Scan for the cell matching the given text and deliver its (x, y) coordinate at center. 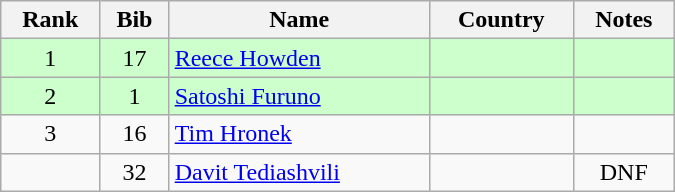
3 (50, 134)
DNF (624, 172)
2 (50, 96)
Reece Howden (299, 58)
Satoshi Furuno (299, 96)
Notes (624, 20)
Country (501, 20)
Tim Hronek (299, 134)
17 (134, 58)
Rank (50, 20)
16 (134, 134)
Bib (134, 20)
32 (134, 172)
Name (299, 20)
Davit Tediashvili (299, 172)
